Pinpoint the cell where the given text exists, returning its (x, y) midpoint coordinate. 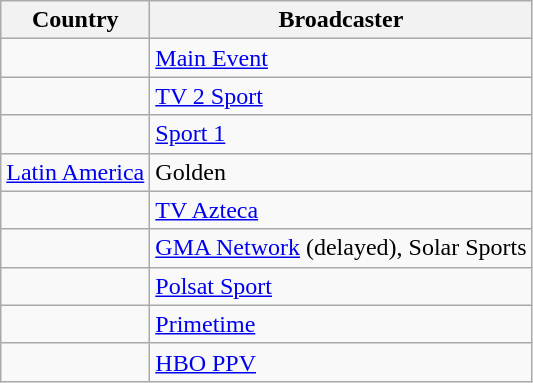
Primetime (341, 324)
Main Event (341, 58)
Broadcaster (341, 20)
Golden (341, 172)
Latin America (76, 172)
HBO PPV (341, 362)
TV 2 Sport (341, 96)
Polsat Sport (341, 286)
GMA Network (delayed), Solar Sports (341, 248)
Country (76, 20)
Sport 1 (341, 134)
TV Azteca (341, 210)
